Find where the given text appears and provide that cell's center as [x, y] coordinate. 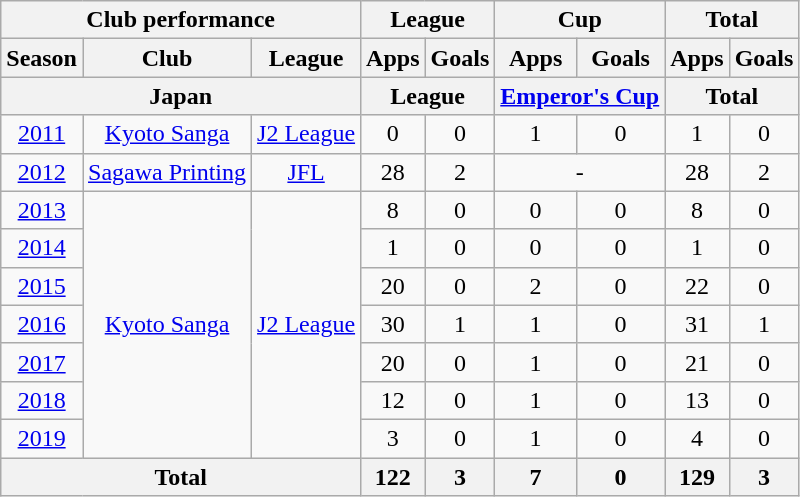
Japan [181, 96]
2014 [42, 248]
7 [536, 477]
129 [697, 477]
22 [697, 286]
31 [697, 324]
- [580, 172]
122 [393, 477]
Cup [580, 20]
2019 [42, 438]
2017 [42, 362]
Sagawa Printing [166, 172]
2013 [42, 210]
12 [393, 400]
JFL [306, 172]
Club [166, 58]
13 [697, 400]
4 [697, 438]
Emperor's Cup [580, 96]
2016 [42, 324]
2018 [42, 400]
21 [697, 362]
Club performance [181, 20]
Season [42, 58]
2015 [42, 286]
30 [393, 324]
2011 [42, 134]
2012 [42, 172]
